Scan for the cell matching the given text and deliver its [X, Y] coordinate at center. 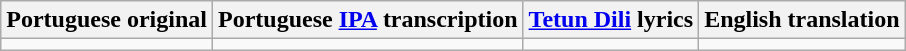
Portuguese IPA transcription [368, 20]
Portuguese original [107, 20]
English translation [802, 20]
Tetun Dili lyrics [611, 20]
